Return the [X, Y] coordinate for the center point of the cell that contains the specified text.  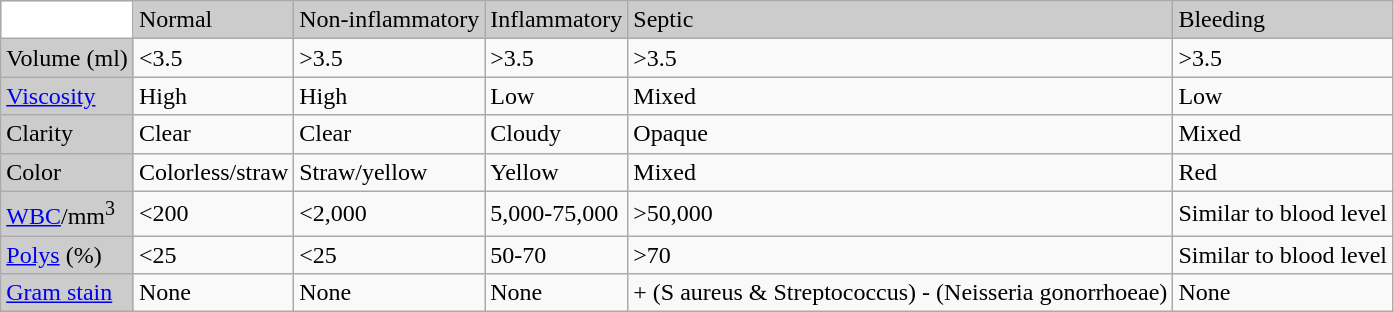
Yellow [556, 172]
5,000-75,000 [556, 214]
Non-inflammatory [390, 20]
<2,000 [390, 214]
Polys (%) [68, 255]
Colorless/straw [213, 172]
Clarity [68, 134]
Gram stain [68, 293]
Cloudy [556, 134]
>70 [900, 255]
50-70 [556, 255]
<3.5 [213, 58]
Normal [213, 20]
Inflammatory [556, 20]
Straw/yellow [390, 172]
>50,000 [900, 214]
Color [68, 172]
<200 [213, 214]
+ (S aureus & Streptococcus) - (Neisseria gonorrhoeae) [900, 293]
Bleeding [1283, 20]
Opaque [900, 134]
Red [1283, 172]
Viscosity [68, 96]
WBC/mm3 [68, 214]
Volume (ml) [68, 58]
Septic [900, 20]
